Detect which cell encompasses the target text, then output its [X, Y] center coordinate. 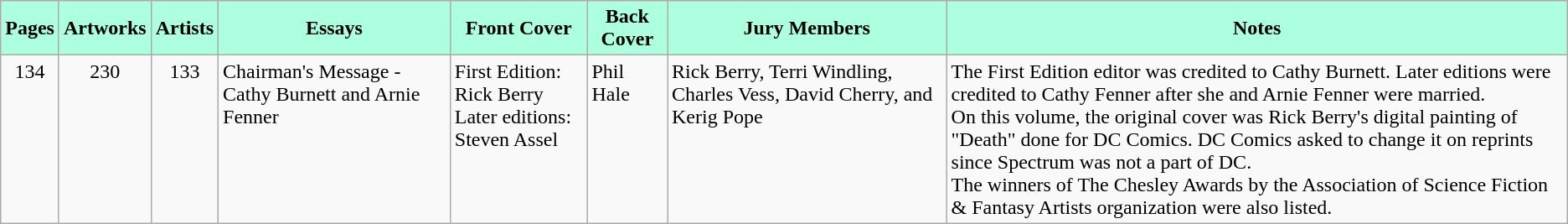
First Edition: Rick BerryLater editions: Steven Assel [518, 139]
Chairman's Message - Cathy Burnett and Arnie Fenner [335, 139]
Jury Members [807, 29]
Front Cover [518, 29]
Essays [335, 29]
Back Cover [627, 29]
Rick Berry, Terri Windling, Charles Vess, David Cherry, and Kerig Pope [807, 139]
Phil Hale [627, 139]
Artworks [105, 29]
133 [184, 139]
230 [105, 139]
Pages [30, 29]
Notes [1256, 29]
Artists [184, 29]
134 [30, 139]
